Determine the (x, y) coordinate at the center of the cell enclosing the given text.  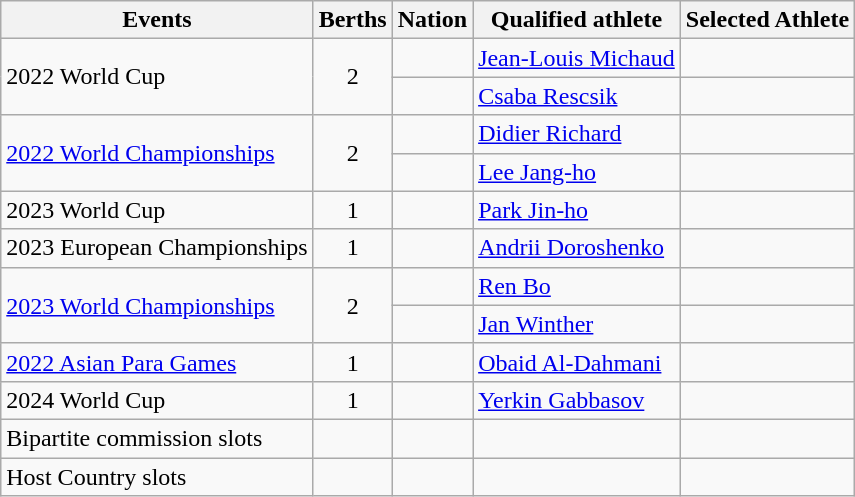
Nation (432, 20)
2023 World Cup (157, 210)
2023 European Championships (157, 248)
Selected Athlete (767, 20)
Lee Jang-ho (577, 172)
Events (157, 20)
2022 World Cup (157, 77)
2022 World Championships (157, 153)
2023 World Championships (157, 305)
Host Country slots (157, 477)
2024 World Cup (157, 400)
Didier Richard (577, 134)
Andrii Doroshenko (577, 248)
Obaid Al-Dahmani (577, 362)
Berths (352, 20)
Ren Bo (577, 286)
Bipartite commission slots (157, 438)
Jean-Louis Michaud (577, 58)
Jan Winther (577, 324)
Yerkin Gabbasov (577, 400)
2022 Asian Para Games (157, 362)
Csaba Rescsik (577, 96)
Qualified athlete (577, 20)
Park Jin-ho (577, 210)
